Locate the cell with the specified text and output its (x, y) center coordinate. 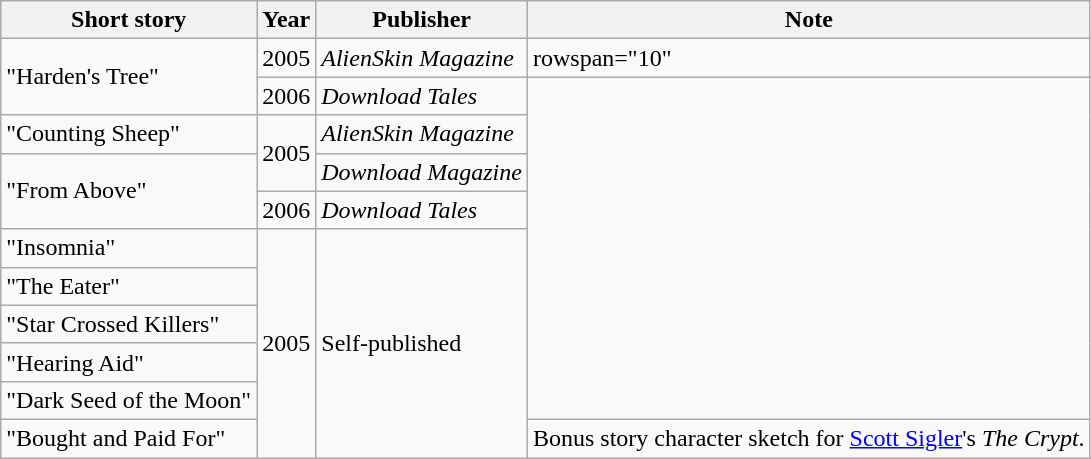
Self-published (422, 343)
Year (286, 20)
"Star Crossed Killers" (129, 324)
Download Magazine (422, 172)
"Harden's Tree" (129, 77)
"The Eater" (129, 286)
Short story (129, 20)
"Counting Sheep" (129, 134)
"From Above" (129, 191)
Publisher (422, 20)
"Bought and Paid For" (129, 438)
"Dark Seed of the Moon" (129, 400)
Note (808, 20)
Bonus story character sketch for Scott Sigler's The Crypt. (808, 438)
"Insomnia" (129, 248)
"Hearing Aid" (129, 362)
rowspan="10" (808, 58)
